Return (X, Y) of the center of cell containing provided text 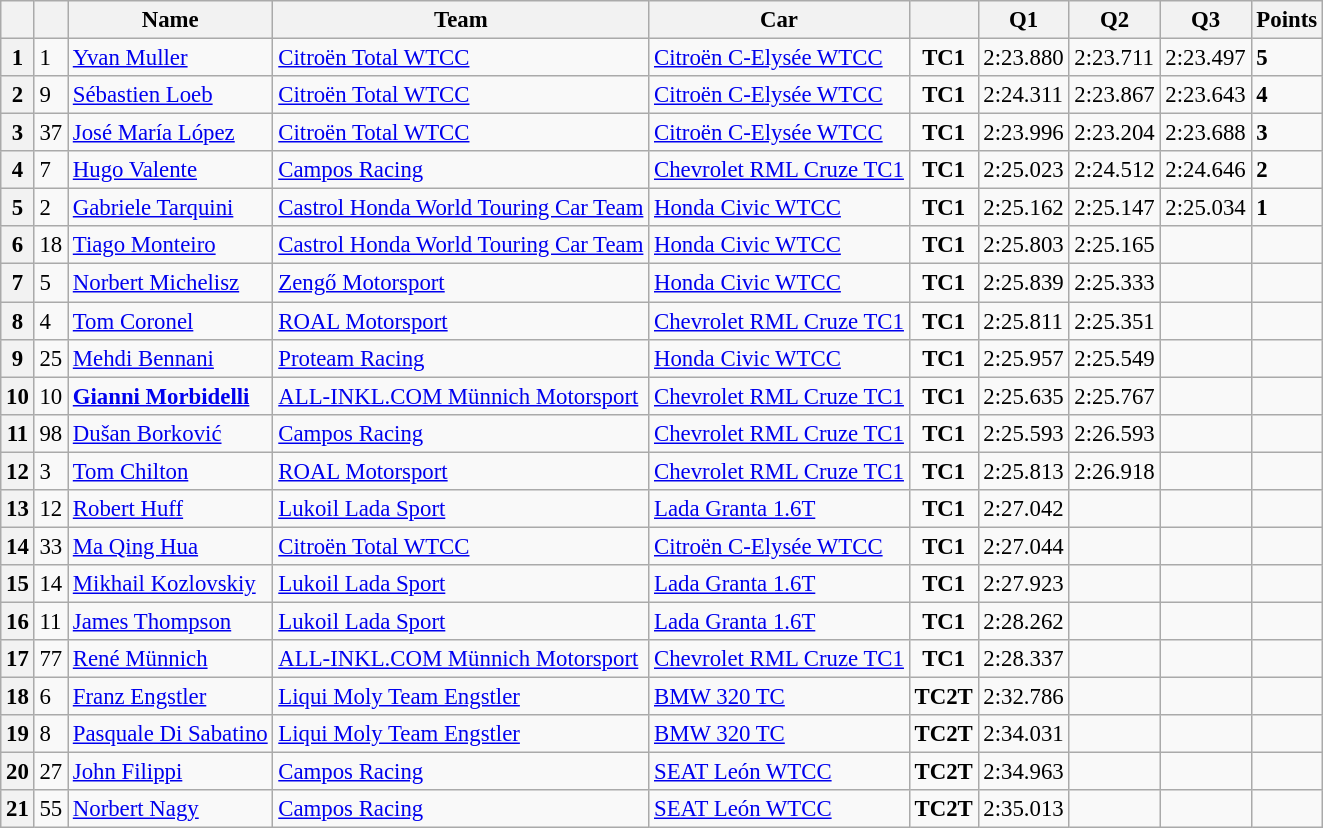
77 (50, 659)
Q1 (1024, 20)
2:25.957 (1024, 358)
17 (18, 659)
Mehdi Bennani (170, 358)
2:25.333 (1114, 283)
2:24.646 (1206, 170)
Dušan Borković (170, 433)
2:25.839 (1024, 283)
Name (170, 20)
Gabriele Tarquini (170, 208)
2:25.165 (1114, 245)
John Filippi (170, 772)
2:25.549 (1114, 358)
2:23.204 (1114, 133)
2:25.593 (1024, 433)
2:26.593 (1114, 433)
Team (461, 20)
2:27.042 (1024, 509)
2:24.311 (1024, 95)
2:28.262 (1024, 621)
2:28.337 (1024, 659)
Hugo Valente (170, 170)
2:35.013 (1024, 809)
James Thompson (170, 621)
2:25.351 (1114, 321)
Q2 (1114, 20)
Gianni Morbidelli (170, 396)
55 (50, 809)
Norbert Michelisz (170, 283)
Pasquale Di Sabatino (170, 734)
2:23.880 (1024, 58)
Car (780, 20)
Yvan Muller (170, 58)
2:24.512 (1114, 170)
Tom Chilton (170, 471)
2:25.162 (1024, 208)
20 (18, 772)
Zengő Motorsport (461, 283)
13 (18, 509)
Proteam Racing (461, 358)
2:25.023 (1024, 170)
Franz Engstler (170, 697)
René Münnich (170, 659)
27 (50, 772)
2:25.034 (1206, 208)
2:23.867 (1114, 95)
2:25.811 (1024, 321)
Tom Coronel (170, 321)
2:23.497 (1206, 58)
Q3 (1206, 20)
2:25.767 (1114, 396)
Sébastien Loeb (170, 95)
Robert Huff (170, 509)
2:34.031 (1024, 734)
21 (18, 809)
2:25.147 (1114, 208)
2:26.918 (1114, 471)
2:25.803 (1024, 245)
Tiago Monteiro (170, 245)
98 (50, 433)
2:25.635 (1024, 396)
José María López (170, 133)
Points (1286, 20)
25 (50, 358)
33 (50, 546)
2:27.923 (1024, 584)
2:23.711 (1114, 58)
2:34.963 (1024, 772)
2:32.786 (1024, 697)
15 (18, 584)
2:27.044 (1024, 546)
2:25.813 (1024, 471)
Norbert Nagy (170, 809)
Mikhail Kozlovskiy (170, 584)
16 (18, 621)
19 (18, 734)
2:23.688 (1206, 133)
2:23.996 (1024, 133)
Ma Qing Hua (170, 546)
2:23.643 (1206, 95)
37 (50, 133)
